Locate the cell with the specified text and output its (X, Y) center coordinate. 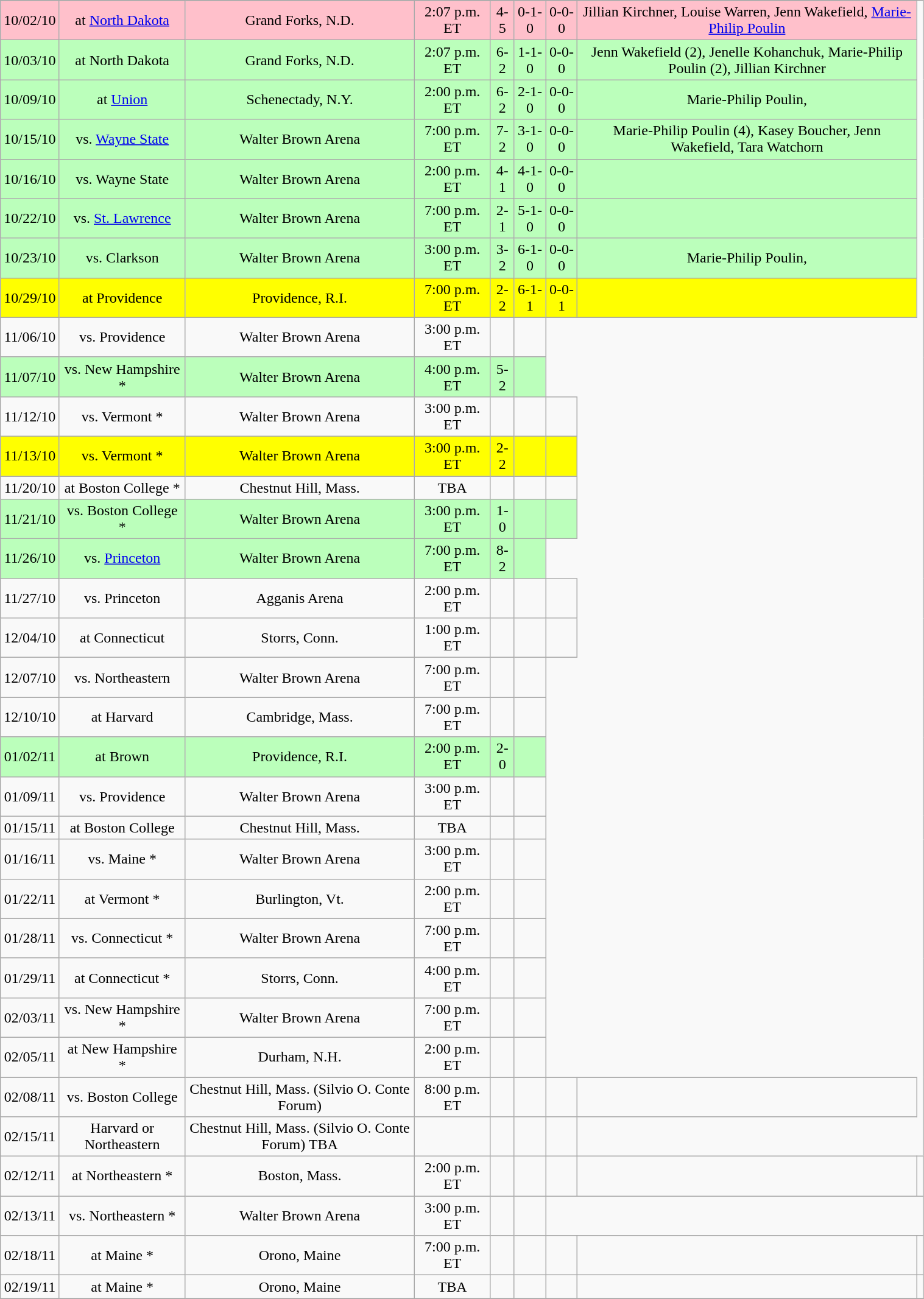
02/18/11 (30, 1256)
12/04/10 (30, 638)
02/12/11 (30, 1177)
at Harvard (122, 717)
vs. Boston College (122, 1096)
Jillian Kirchner, Louise Warren, Jenn Wakefield, Marie-Philip Poulin (747, 21)
at Connecticut * (122, 978)
02/05/11 (30, 1057)
vs. Clarkson (122, 258)
11/20/10 (30, 488)
10/09/10 (30, 100)
02/15/11 (30, 1136)
4-5 (502, 21)
10/22/10 (30, 218)
8-2 (502, 559)
at Brown (122, 756)
Durham, N.H. (300, 1057)
vs. Maine * (122, 859)
11/06/10 (30, 337)
vs. Northeastern (122, 677)
01/02/11 (30, 756)
10/16/10 (30, 179)
11/26/10 (30, 559)
3-1-0 (530, 139)
01/16/11 (30, 859)
10/03/10 (30, 60)
0-1-0 (530, 21)
10/23/10 (30, 258)
11/13/10 (30, 456)
Harvard or Northeastern (122, 1136)
vs. Boston College * (122, 519)
2-1-0 (530, 100)
11/12/10 (30, 417)
10/29/10 (30, 297)
02/19/11 (30, 1287)
01/15/11 (30, 828)
1:00 p.m. ET (452, 638)
12/10/10 (30, 717)
Agganis Arena (300, 598)
at Vermont * (122, 899)
01/29/11 (30, 978)
8:00 p.m. ET (452, 1096)
02/03/11 (30, 1017)
2-0 (502, 756)
6-1-1 (530, 297)
3-2 (502, 258)
Boston, Mass. (300, 1177)
1-0 (502, 519)
6-1-0 (530, 258)
at Boston College (122, 828)
5-2 (502, 376)
12/07/10 (30, 677)
Burlington, Vt. (300, 899)
10/15/10 (30, 139)
at Boston College * (122, 488)
Schenectady, N.Y. (300, 100)
Cambridge, Mass. (300, 717)
02/08/11 (30, 1096)
at Providence (122, 297)
10/02/10 (30, 21)
4-1 (502, 179)
01/09/11 (30, 797)
5-1-0 (530, 218)
4-1-0 (530, 179)
11/21/10 (30, 519)
vs. Connecticut * (122, 938)
at Union (122, 100)
0-0-1 (562, 297)
7-2 (502, 139)
at New Hampshire * (122, 1057)
02/13/11 (30, 1216)
1-1-0 (530, 60)
at Northeastern * (122, 1177)
11/27/10 (30, 598)
Marie-Philip Poulin (4), Kasey Boucher, Jenn Wakefield, Tara Watchorn (747, 139)
11/07/10 (30, 376)
at Connecticut (122, 638)
vs. Northeastern * (122, 1216)
Chestnut Hill, Mass. (Silvio O. Conte Forum) (300, 1096)
01/28/11 (30, 938)
01/22/11 (30, 899)
2-1 (502, 218)
vs. St. Lawrence (122, 218)
Chestnut Hill, Mass. (Silvio O. Conte Forum) TBA (300, 1136)
Jenn Wakefield (2), Jenelle Kohanchuk, Marie-Philip Poulin (2), Jillian Kirchner (747, 60)
